Output the (X, Y) coordinate of the center of the cell containing the given text.  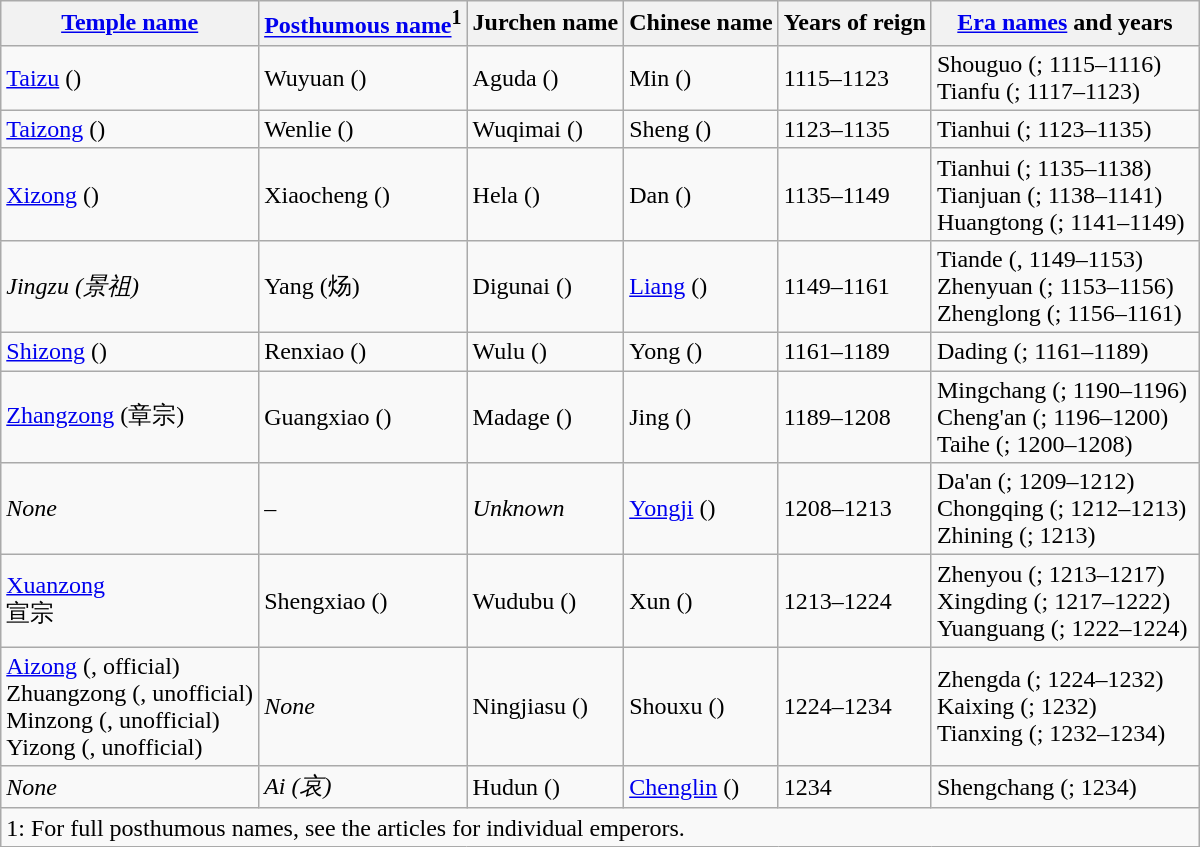
Dan () (701, 194)
Ningjiasu () (546, 706)
1123–1135 (854, 129)
Years of reign (854, 24)
Tiande (, 1149–1153)Zhenyuan (; 1153–1156)Zhenglong (; 1156–1161) (1064, 286)
Temple name (130, 24)
Shouguo (; 1115–1116)Tianfu (; 1117–1123) (1064, 78)
Era names and years (1064, 24)
Shouxu () (701, 706)
Mingchang (; 1190–1196) Cheng'an (; 1196–1200) Taihe (; 1200–1208) (1064, 417)
Yong () (701, 352)
Unknown (546, 509)
Shizong () (130, 352)
1224–1234 (854, 706)
Zhangzong (章宗) (130, 417)
1: For full posthumous names, see the articles for individual emperors. (600, 827)
Hudun () (546, 788)
1149–1161 (854, 286)
Hela () (546, 194)
Zhenyou (; 1213–1217)Xingding (; 1217–1222) Yuanguang (; 1222–1224) (1064, 601)
Jingzu (景祖) (130, 286)
Tianhui (; 1135–1138)Tianjuan (; 1138–1141)Huangtong (; 1141–1149) (1064, 194)
1234 (854, 788)
Liang () (701, 286)
1189–1208 (854, 417)
Renxiao () (363, 352)
Da'an (; 1209–1212)Chongqing (; 1212–1213)Zhining (; 1213) (1064, 509)
Wulu () (546, 352)
1213–1224 (854, 601)
Shengchang (; 1234) (1064, 788)
Jurchen name (546, 24)
Dading (; 1161–1189) (1064, 352)
Zhengda (; 1224–1232)Kaixing (; 1232)Tianxing (; 1232–1234) (1064, 706)
1161–1189 (854, 352)
Wenlie () (363, 129)
Xiaocheng () (363, 194)
Posthumous name1 (363, 24)
Yang (炀) (363, 286)
1135–1149 (854, 194)
Aguda () (546, 78)
Ai (哀) (363, 788)
Chenglin () (701, 788)
Chinese name (701, 24)
– (363, 509)
Taizu () (130, 78)
Taizong () (130, 129)
Xizong () (130, 194)
Digunai () (546, 286)
Shengxiao () (363, 601)
Sheng () (701, 129)
Tianhui (; 1123–1135) (1064, 129)
Aizong (, official)Zhuangzong (, unofficial)Minzong (, unofficial)Yizong (, unofficial) (130, 706)
Jing () (701, 417)
Yongji () (701, 509)
Min () (701, 78)
1115–1123 (854, 78)
1208–1213 (854, 509)
Madage () (546, 417)
Wuyuan () (363, 78)
Wuqimai () (546, 129)
Xuanzong宣宗 (130, 601)
Xun () (701, 601)
Guangxiao () (363, 417)
Wudubu () (546, 601)
